Return the (X, Y) coordinate for the center point of the cell that contains the specified text.  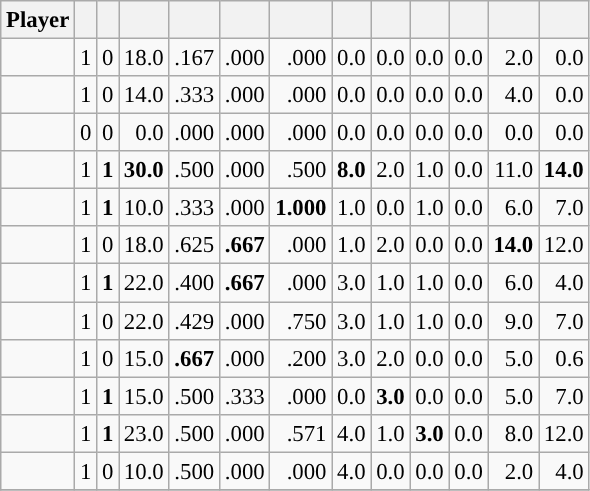
0.6 (564, 358)
.167 (194, 58)
9.0 (513, 321)
.429 (194, 321)
11.0 (513, 170)
.571 (301, 433)
1.000 (301, 208)
.750 (301, 321)
.200 (301, 358)
30.0 (144, 170)
.400 (194, 283)
23.0 (144, 433)
Player (38, 20)
.625 (194, 245)
